Capture the cell that displays the provided text and extract its [X, Y] central coordinate. 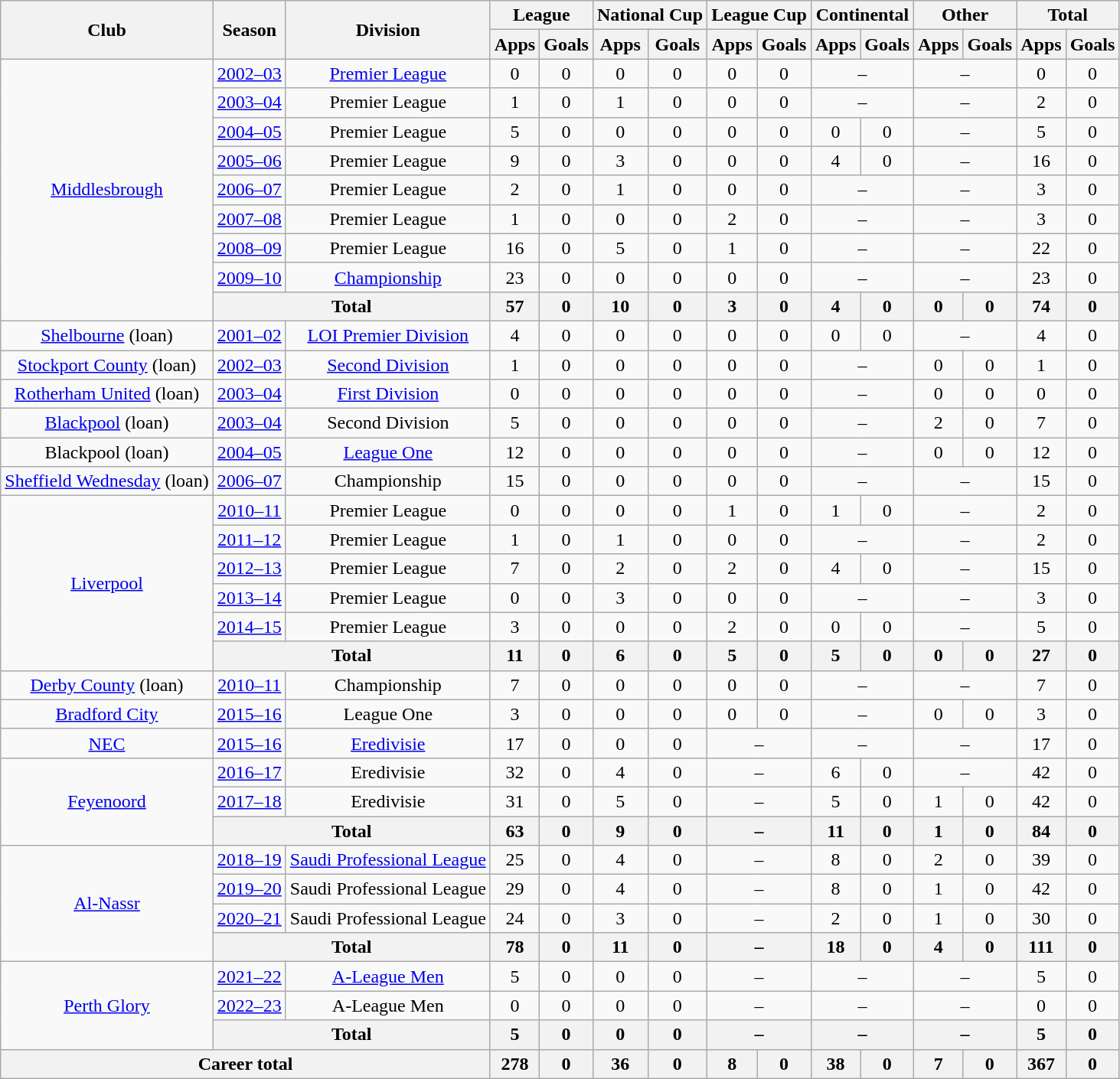
NEC [107, 743]
Season [250, 30]
367 [1041, 1064]
2022–23 [250, 1006]
29 [514, 889]
111 [1041, 947]
2021–22 [250, 976]
2008–09 [250, 248]
18 [835, 947]
2001–02 [250, 335]
38 [835, 1064]
2014–15 [250, 627]
Feyenoord [107, 801]
2016–17 [250, 772]
2007–08 [250, 219]
27 [1041, 656]
Sheffield Wednesday (loan) [107, 481]
63 [514, 830]
LOI Premier Division [387, 335]
2011–12 [250, 539]
10 [620, 306]
2019–20 [250, 889]
Continental [862, 15]
278 [514, 1064]
2009–10 [250, 277]
32 [514, 772]
74 [1041, 306]
Bradford City [107, 714]
Rotherham United (loan) [107, 394]
30 [1041, 918]
57 [514, 306]
League [541, 15]
2013–14 [250, 598]
84 [1041, 830]
First Division [387, 394]
League Cup [759, 15]
Shelbourne (loan) [107, 335]
2005–06 [250, 161]
Division [387, 30]
Other [965, 15]
36 [620, 1064]
24 [514, 918]
Derby County (loan) [107, 685]
National Cup [649, 15]
Career total [246, 1064]
22 [1041, 248]
2017–18 [250, 801]
39 [1041, 860]
2018–19 [250, 860]
Stockport County (loan) [107, 365]
Liverpool [107, 583]
2020–21 [250, 918]
2012–13 [250, 569]
Middlesbrough [107, 190]
25 [514, 860]
Club [107, 30]
31 [514, 801]
78 [514, 947]
Perth Glory [107, 1006]
Al-Nassr [107, 904]
